Extract the (x, y) coordinate from the center of the cell holding the provided text.  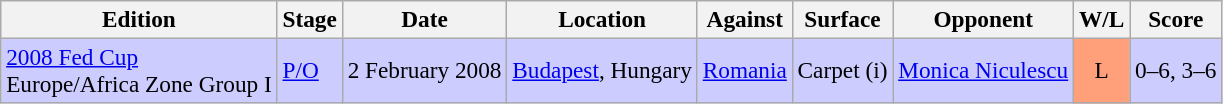
Opponent (984, 19)
L (1102, 70)
W/L (1102, 19)
P/O (310, 70)
Carpet (i) (842, 70)
Budapest, Hungary (602, 70)
Romania (744, 70)
Edition (139, 19)
Stage (310, 19)
Location (602, 19)
Date (424, 19)
2 February 2008 (424, 70)
Against (744, 19)
0–6, 3–6 (1176, 70)
Surface (842, 19)
Score (1176, 19)
2008 Fed Cup Europe/Africa Zone Group I (139, 70)
Monica Niculescu (984, 70)
